Return [x, y] of the center of cell containing provided text 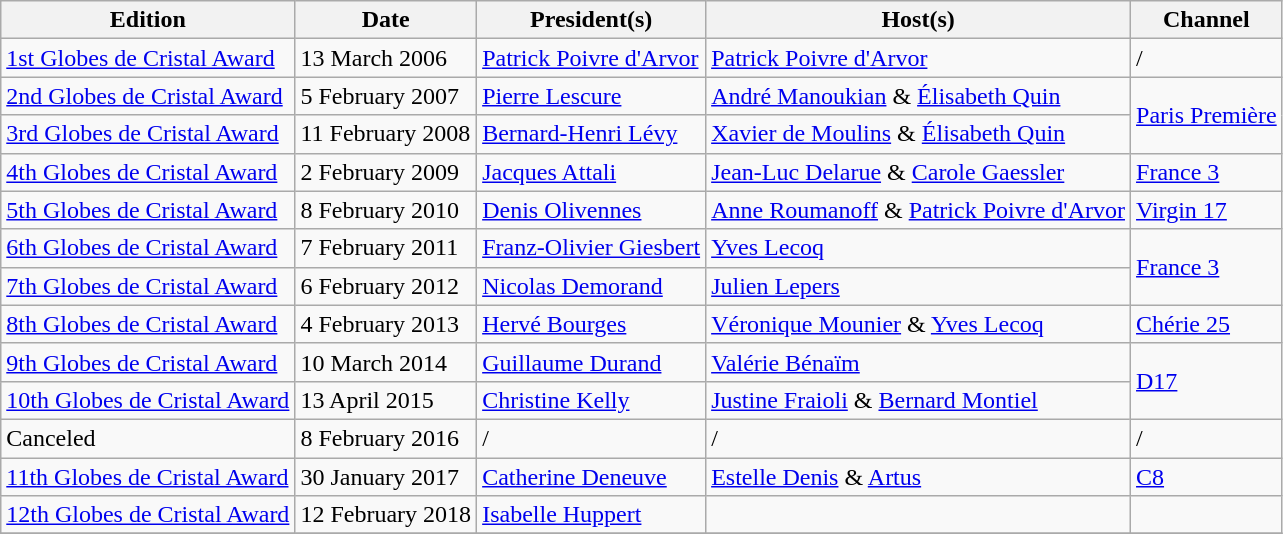
Canceled [148, 438]
Julien Lepers [918, 286]
Edition [148, 20]
Christine Kelly [592, 400]
12th Globes de Cristal Award [148, 515]
30 January 2017 [386, 477]
7th Globes de Cristal Award [148, 286]
Isabelle Huppert [592, 515]
Paris Première [1207, 115]
8th Globes de Cristal Award [148, 324]
Valérie Bénaïm [918, 362]
Jacques Attali [592, 172]
8 February 2010 [386, 210]
5th Globes de Cristal Award [148, 210]
Nicolas Demorand [592, 286]
President(s) [592, 20]
Denis Olivennes [592, 210]
13 March 2006 [386, 58]
Xavier de Moulins & Élisabeth Quin [918, 134]
Yves Lecoq [918, 248]
1st Globes de Cristal Award [148, 58]
Chérie 25 [1207, 324]
Justine Fraioli & Bernard Montiel [918, 400]
6 February 2012 [386, 286]
Catherine Deneuve [592, 477]
Date [386, 20]
Bernard-Henri Lévy [592, 134]
7 February 2011 [386, 248]
4th Globes de Cristal Award [148, 172]
D17 [1207, 381]
6th Globes de Cristal Award [148, 248]
C8 [1207, 477]
8 February 2016 [386, 438]
Pierre Lescure [592, 96]
Franz-Olivier Giesbert [592, 248]
11th Globes de Cristal Award [148, 477]
Guillaume Durand [592, 362]
2nd Globes de Cristal Award [148, 96]
2 February 2009 [386, 172]
Véronique Mounier & Yves Lecoq [918, 324]
Estelle Denis & Artus [918, 477]
9th Globes de Cristal Award [148, 362]
Virgin 17 [1207, 210]
10th Globes de Cristal Award [148, 400]
Host(s) [918, 20]
10 March 2014 [386, 362]
11 February 2008 [386, 134]
3rd Globes de Cristal Award [148, 134]
13 April 2015 [386, 400]
4 February 2013 [386, 324]
Anne Roumanoff & Patrick Poivre d'Arvor [918, 210]
12 February 2018 [386, 515]
Channel [1207, 20]
Hervé Bourges [592, 324]
André Manoukian & Élisabeth Quin [918, 96]
5 February 2007 [386, 96]
Jean-Luc Delarue & Carole Gaessler [918, 172]
